Scan for the cell matching the given text and deliver its (x, y) coordinate at center. 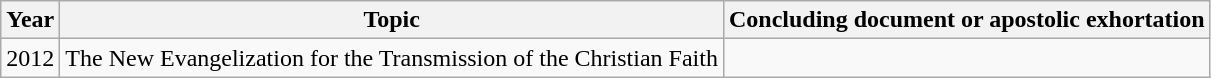
The New Evangelization for the Transmission of the Christian Faith (392, 58)
Year (30, 20)
Topic (392, 20)
2012 (30, 58)
Concluding document or apostolic exhortation (966, 20)
